Return the [x, y] coordinate for the center point of the cell that contains the specified text.  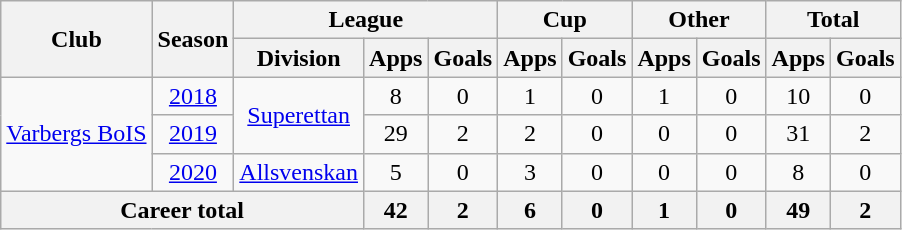
Career total [182, 210]
10 [798, 96]
29 [396, 134]
2020 [193, 172]
Club [76, 39]
31 [798, 134]
Varbergs BoIS [76, 134]
42 [396, 210]
6 [530, 210]
2019 [193, 134]
League [366, 20]
3 [530, 172]
Division [299, 58]
2018 [193, 96]
Total [833, 20]
Cup [565, 20]
Superettan [299, 115]
49 [798, 210]
5 [396, 172]
Other [699, 20]
Season [193, 39]
Allsvenskan [299, 172]
